Identify which cell holds the provided text, then report its [x, y] central coordinate. 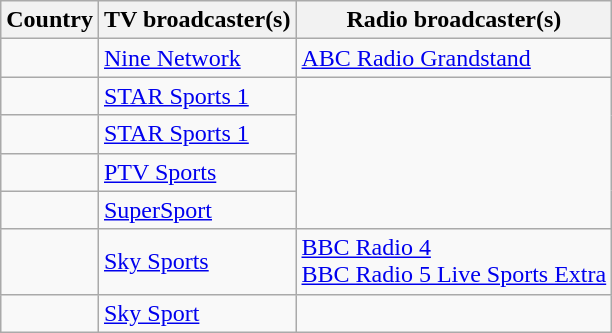
Country [50, 20]
Sky Sport [197, 313]
ABC Radio Grandstand [454, 58]
Radio broadcaster(s) [454, 20]
Nine Network [197, 58]
TV broadcaster(s) [197, 20]
SuperSport [197, 210]
BBC Radio 4BBC Radio 5 Live Sports Extra [454, 262]
Sky Sports [197, 262]
PTV Sports [197, 172]
